Capture the cell that displays the provided text and extract its (x, y) central coordinate. 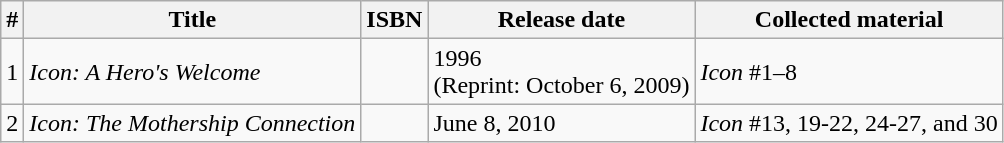
Collected material (849, 20)
Release date (562, 20)
Icon #1–8 (849, 72)
# (12, 20)
Title (192, 20)
1996(Reprint: October 6, 2009) (562, 72)
June 8, 2010 (562, 123)
1 (12, 72)
Icon: A Hero's Welcome (192, 72)
ISBN (394, 20)
2 (12, 123)
Icon #13, 19-22, 24-27, and 30 (849, 123)
Icon: The Mothership Connection (192, 123)
